Output the [X, Y] coordinate of the center of the cell containing the given text.  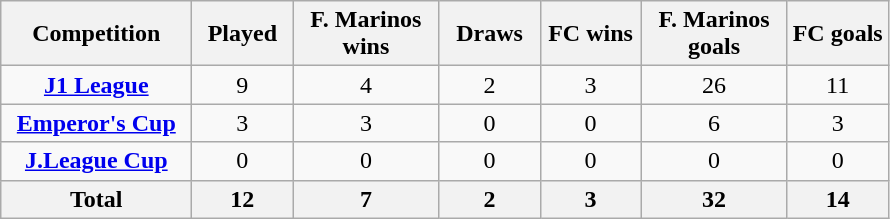
Emperor's Cup [96, 123]
Played [242, 34]
F. Marinos goals [714, 34]
Competition [96, 34]
14 [838, 199]
J1 League [96, 85]
J.League Cup [96, 161]
12 [242, 199]
6 [714, 123]
4 [366, 85]
26 [714, 85]
Draws [490, 34]
FC wins [590, 34]
Total [96, 199]
FC goals [838, 34]
7 [366, 199]
F. Marinos wins [366, 34]
32 [714, 199]
9 [242, 85]
11 [838, 85]
